Determine the [X, Y] coordinate at the center of the cell enclosing the given text.  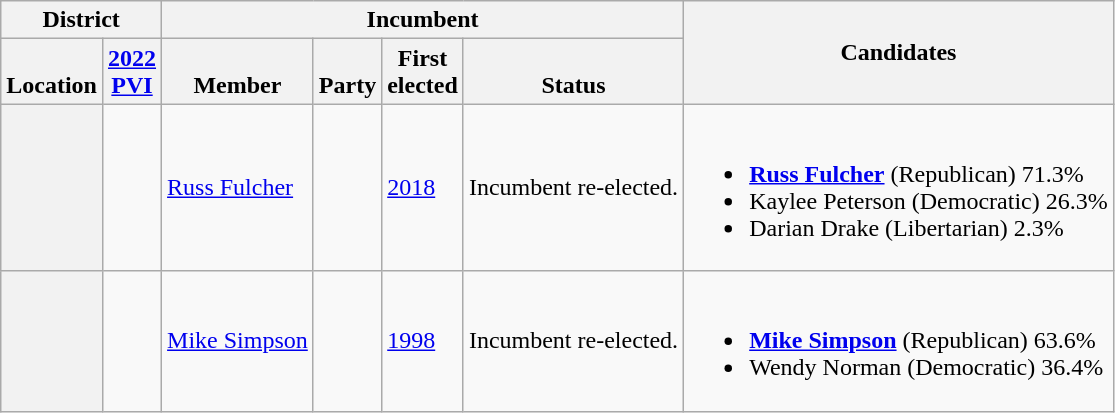
District [82, 20]
Russ Fulcher [238, 188]
Status [573, 72]
Member [238, 72]
2018 [423, 188]
Candidates [899, 52]
Mike Simpson (Republican) 63.6%Wendy Norman (Democratic) 36.4% [899, 341]
Mike Simpson [238, 341]
Party [347, 72]
Firstelected [423, 72]
2022PVI [132, 72]
Russ Fulcher (Republican) 71.3%Kaylee Peterson (Democratic) 26.3%Darian Drake (Libertarian) 2.3% [899, 188]
Location [52, 72]
1998 [423, 341]
Incumbent [423, 20]
